Extract the (X, Y) coordinate from the center of the cell holding the provided text.  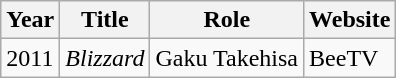
2011 (30, 58)
Website (350, 20)
Blizzard (105, 58)
Title (105, 20)
Year (30, 20)
Gaku Takehisa (227, 58)
Role (227, 20)
BeeTV (350, 58)
